Find where the given text appears and provide that cell's center as (X, Y) coordinate. 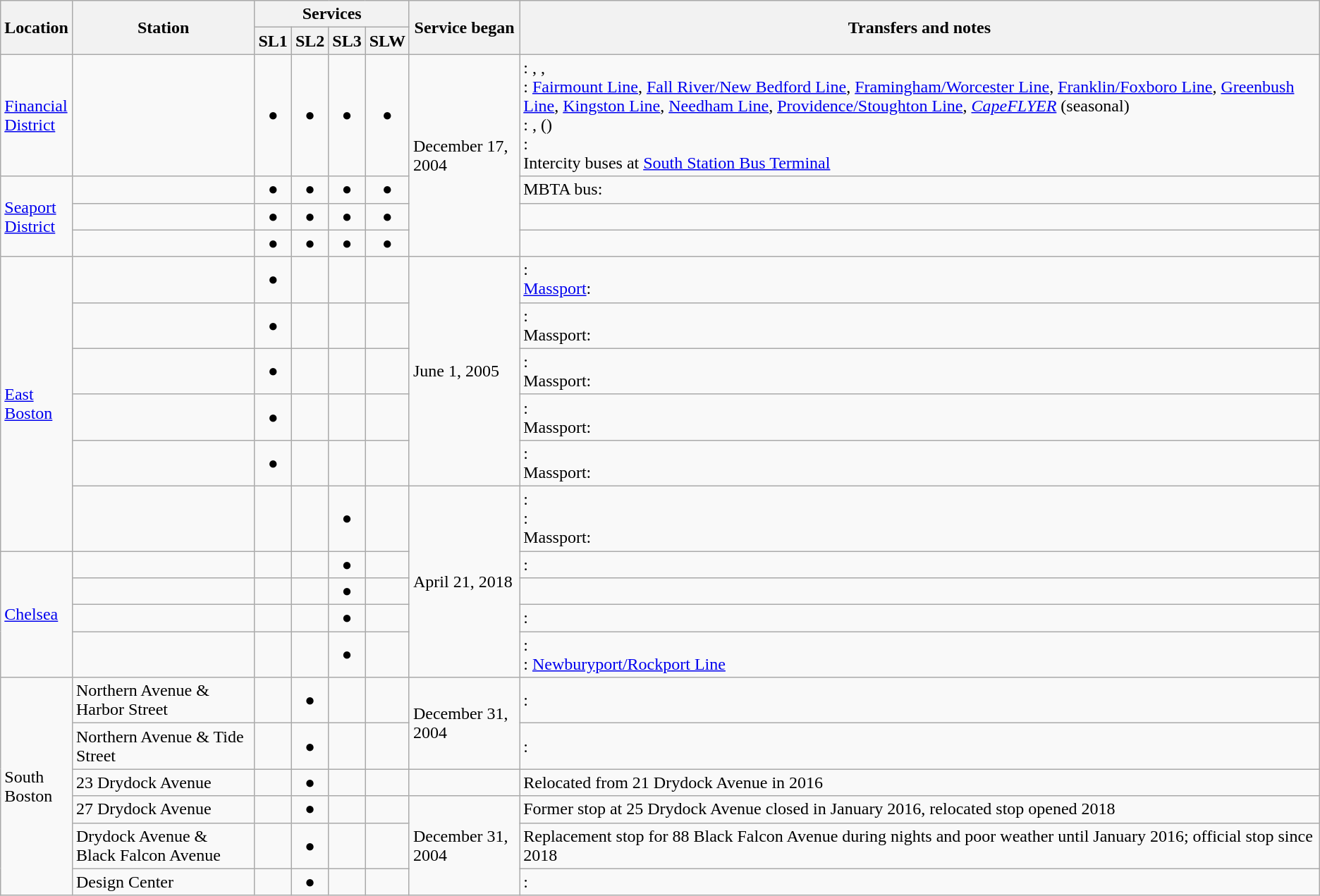
Drydock Avenue & Black Falcon Avenue (163, 846)
December 17, 2004 (464, 155)
SL3 (347, 41)
SouthBoston (37, 787)
Northern Avenue & Tide Street (163, 746)
Services (332, 14)
Replacement stop for 88 Black Falcon Avenue during nights and poor weather until January 2016; official stop since 2018 (919, 846)
: : Newburyport/Rockport Line (919, 654)
EastBoston (37, 403)
Service began (464, 27)
Design Center (163, 882)
: : Massport: (919, 518)
June 1, 2005 (464, 371)
SeaportDistrict (37, 216)
Location (37, 27)
SLW (387, 41)
Chelsea (37, 615)
April 21, 2018 (464, 581)
SL1 (273, 41)
Former stop at 25 Drydock Avenue closed in January 2016, relocated stop opened 2018 (919, 809)
MBTA bus: (919, 190)
23 Drydock Avenue (163, 783)
Relocated from 21 Drydock Avenue in 2016 (919, 783)
FinancialDistrict (37, 116)
Transfers and notes (919, 27)
Station (163, 27)
SL2 (310, 41)
27 Drydock Avenue (163, 809)
Northern Avenue & Harbor Street (163, 701)
